Locate the cell with the specified text and output its (X, Y) center coordinate. 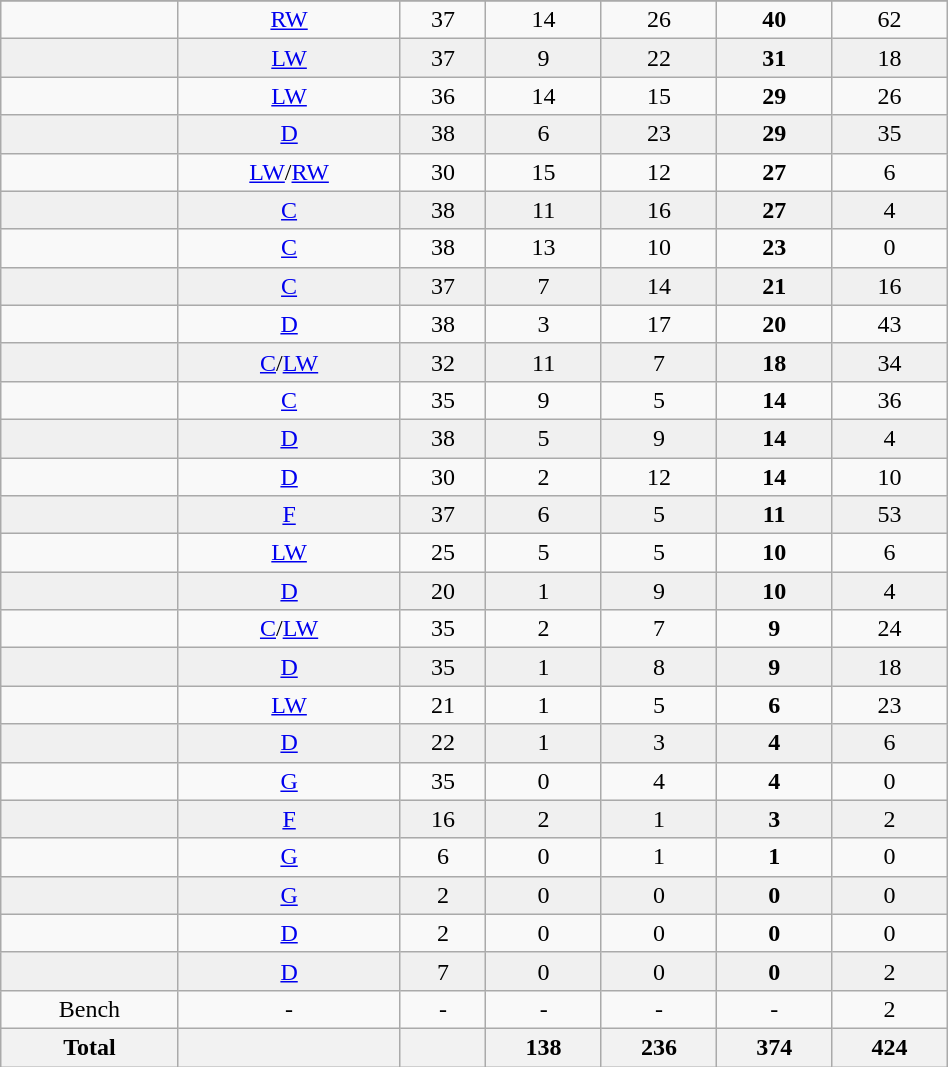
Total (90, 1047)
43 (890, 324)
LW/RW (289, 172)
62 (890, 20)
40 (774, 20)
31 (774, 58)
34 (890, 362)
8 (658, 667)
17 (658, 324)
RW (289, 20)
424 (890, 1047)
138 (544, 1047)
Bench (90, 1009)
374 (774, 1047)
32 (443, 362)
53 (890, 515)
24 (890, 629)
13 (544, 248)
25 (443, 553)
236 (658, 1047)
